Return (X, Y) of the center of cell containing provided text 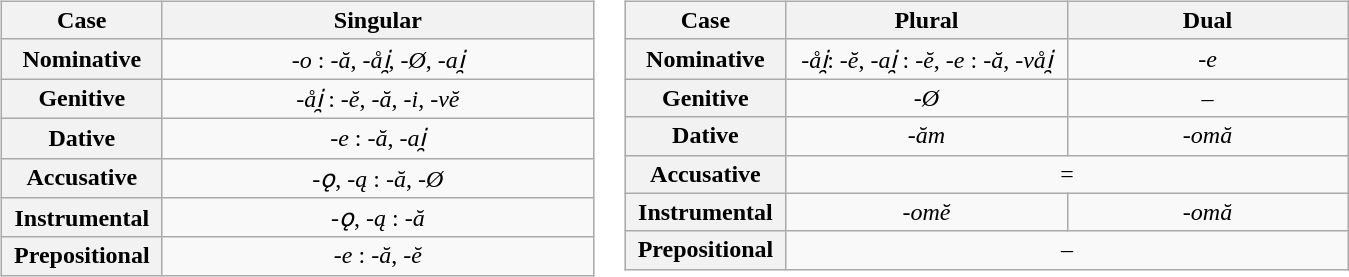
-åi̯: -ĕ, -ai̯ : -ĕ, -e : -ă, -våi̯ (926, 59)
-åi̯ : -ĕ, -ă, -i, -vĕ (378, 99)
-e : -ă, -ĕ (378, 256)
Plural (926, 20)
-omĕ (926, 212)
= (1067, 174)
-ǫ, -ą : -ă, -Ø (378, 178)
-ǫ, -ą : -ă (378, 218)
Singular (378, 20)
-e (1208, 59)
-ăm (926, 136)
-e : -ă, -ai̯ (378, 138)
-Ø (926, 98)
Dual (1208, 20)
-o : -ă, -åi̯, -Ø, -ai̯ (378, 59)
